From the cell containing the given text, extract its center point as (X, Y) coordinate. 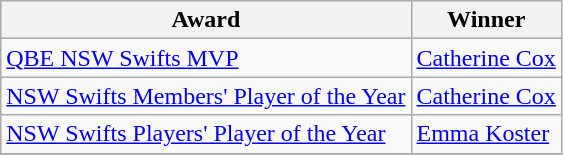
Winner (486, 20)
Award (206, 20)
NSW Swifts Members' Player of the Year (206, 96)
NSW Swifts Players' Player of the Year (206, 134)
Emma Koster (486, 134)
QBE NSW Swifts MVP (206, 58)
